Determine the (x, y) coordinate at the center of the cell enclosing the given text.  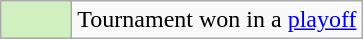
Tournament won in a playoff (217, 20)
